Provide the [X, Y] coordinate of the cell's center where the given text is located.  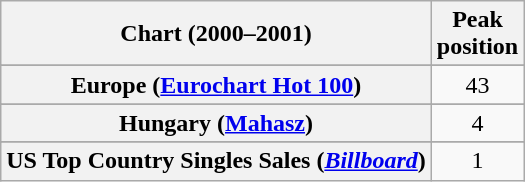
Hungary (Mahasz) [216, 123]
Europe (Eurochart Hot 100) [216, 85]
Chart (2000–2001) [216, 34]
1 [477, 161]
Peakposition [477, 34]
4 [477, 123]
43 [477, 85]
US Top Country Singles Sales (Billboard) [216, 161]
